From the cell containing the given text, extract its center point as (X, Y) coordinate. 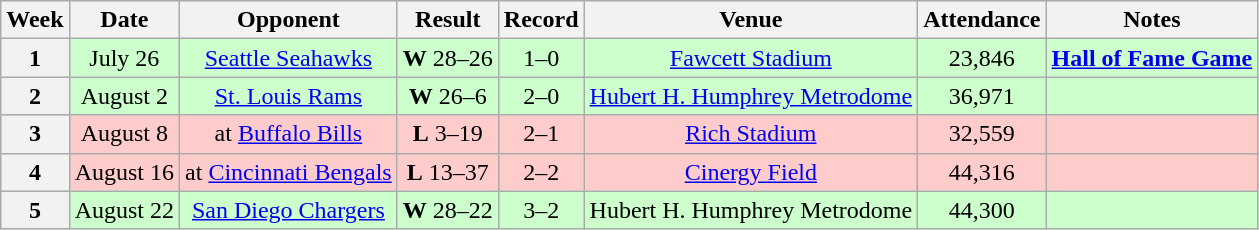
Date (124, 20)
Attendance (982, 20)
23,846 (982, 58)
at Buffalo Bills (289, 134)
Hall of Fame Game (1152, 58)
Notes (1152, 20)
August 2 (124, 96)
Opponent (289, 20)
July 26 (124, 58)
Record (541, 20)
August 16 (124, 172)
W 28–22 (448, 210)
Result (448, 20)
Seattle Seahawks (289, 58)
L 13–37 (448, 172)
2–1 (541, 134)
1–0 (541, 58)
Week (35, 20)
Rich Stadium (751, 134)
W 28–26 (448, 58)
3–2 (541, 210)
August 8 (124, 134)
St. Louis Rams (289, 96)
2–0 (541, 96)
Cinergy Field (751, 172)
44,316 (982, 172)
2–2 (541, 172)
5 (35, 210)
4 (35, 172)
Fawcett Stadium (751, 58)
Venue (751, 20)
August 22 (124, 210)
2 (35, 96)
36,971 (982, 96)
at Cincinnati Bengals (289, 172)
San Diego Chargers (289, 210)
W 26–6 (448, 96)
1 (35, 58)
3 (35, 134)
44,300 (982, 210)
32,559 (982, 134)
L 3–19 (448, 134)
